Detect which cell encompasses the target text, then output its [X, Y] center coordinate. 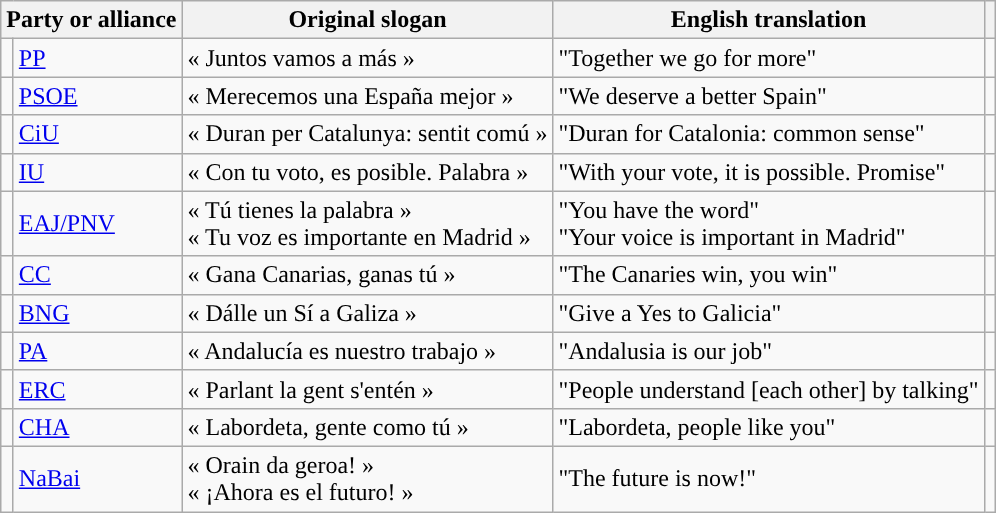
"You have the word""Your voice is important in Madrid" [768, 224]
"Give a Yes to Galicia" [768, 313]
« Gana Canarias, ganas tú » [368, 275]
"With your vote, it is possible. Promise" [768, 172]
"Labordeta, people like you" [768, 427]
PP [98, 58]
"Andalusia is our job" [768, 351]
"People understand [each other] by talking" [768, 389]
"The Canaries win, you win" [768, 275]
« Orain da geroa! »« ¡Ahora es el futuro! » [368, 478]
PA [98, 351]
NaBai [98, 478]
« Parlant la gent s'entén » [368, 389]
ERC [98, 389]
IU [98, 172]
« Labordeta, gente como tú » [368, 427]
CiU [98, 134]
« Andalucía es nuestro trabajo » [368, 351]
« Merecemos una España mejor » [368, 96]
"Duran for Catalonia: common sense" [768, 134]
« Juntos vamos a más » [368, 58]
CC [98, 275]
CHA [98, 427]
« Tú tienes la palabra »« Tu voz es importante en Madrid » [368, 224]
Party or alliance [92, 20]
BNG [98, 313]
English translation [768, 20]
"The future is now!" [768, 478]
"Together we go for more" [768, 58]
PSOE [98, 96]
« Duran per Catalunya: sentit comú » [368, 134]
« Dálle un Sí a Galiza » [368, 313]
EAJ/PNV [98, 224]
« Con tu voto, es posible. Palabra » [368, 172]
"We deserve a better Spain" [768, 96]
Original slogan [368, 20]
